Scan for the cell matching the given text and deliver its [X, Y] coordinate at center. 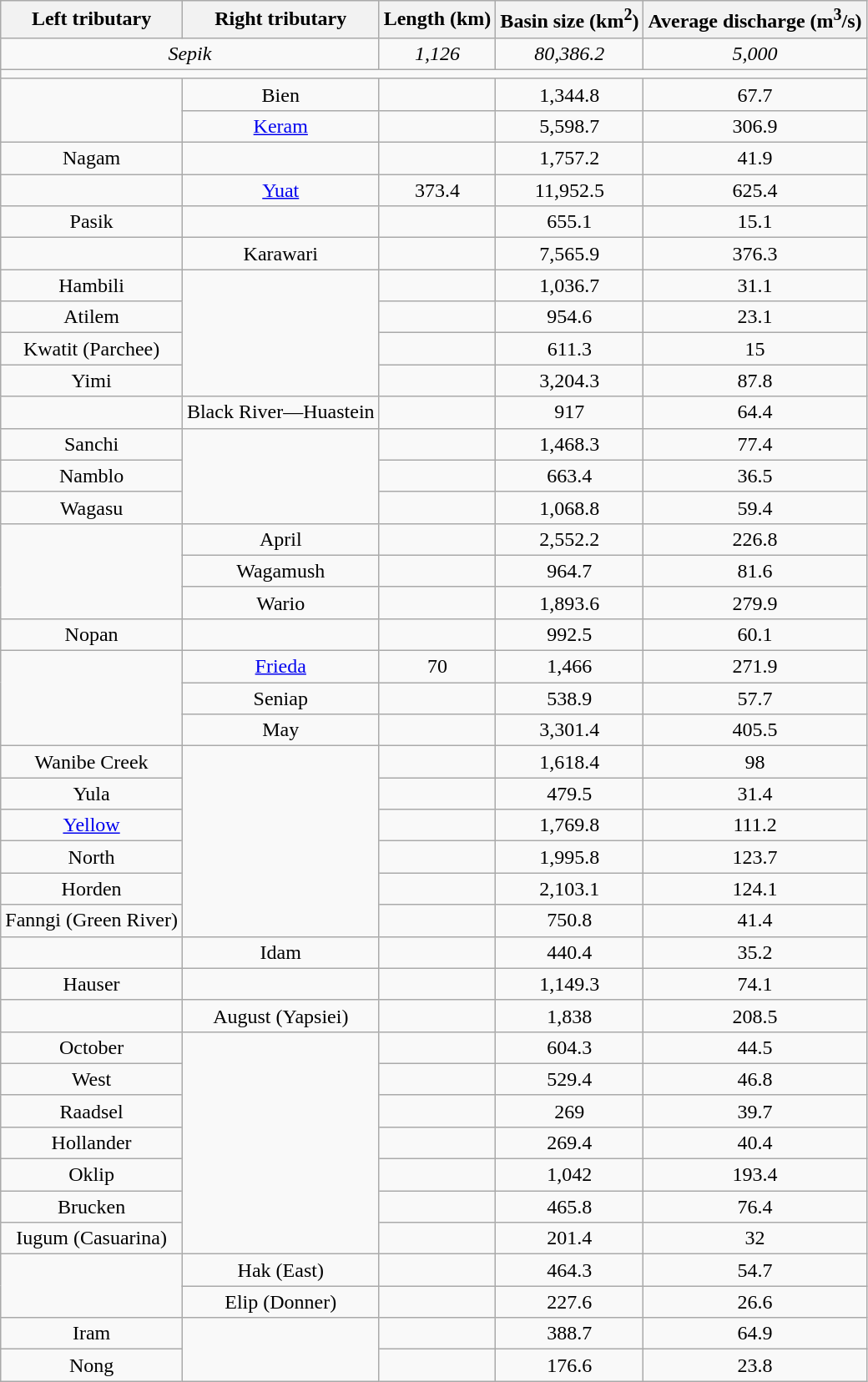
1,068.8 [569, 507]
Bien [280, 94]
Fanngi (Green River) [92, 920]
917 [569, 412]
Nong [92, 1365]
2,552.2 [569, 539]
West [92, 1079]
70 [437, 667]
1,149.3 [569, 984]
Yuat [280, 190]
39.7 [754, 1111]
1,838 [569, 1016]
32 [754, 1238]
40.4 [754, 1142]
Black River—Huastein [280, 412]
269 [569, 1111]
Wario [280, 603]
Average discharge (m3/s) [754, 20]
23.1 [754, 317]
Hak (East) [280, 1270]
Iugum (Casuarina) [92, 1238]
Brucken [92, 1207]
373.4 [437, 190]
Hambili [92, 285]
Yula [92, 794]
Yellow [92, 825]
3,301.4 [569, 730]
1,618.4 [569, 762]
Horden [92, 889]
26.6 [754, 1302]
Wagamush [280, 571]
604.3 [569, 1047]
August (Yapsiei) [280, 1016]
31.1 [754, 285]
7,565.9 [569, 254]
Wanibe Creek [92, 762]
Sepik [190, 53]
Raadsel [92, 1111]
Karawari [280, 254]
Nopan [92, 634]
Left tributary [92, 20]
74.1 [754, 984]
Right tributary [280, 20]
Length (km) [437, 20]
Basin size (km2) [569, 20]
76.4 [754, 1207]
226.8 [754, 539]
388.7 [569, 1334]
376.3 [754, 254]
Kwatit (Parchee) [92, 349]
60.1 [754, 634]
57.7 [754, 699]
1,036.7 [569, 285]
Hauser [92, 984]
Wagasu [92, 507]
440.4 [569, 952]
279.9 [754, 603]
1,344.8 [569, 94]
655.1 [569, 222]
123.7 [754, 857]
87.8 [754, 381]
15.1 [754, 222]
11,952.5 [569, 190]
October [92, 1047]
81.6 [754, 571]
3,204.3 [569, 381]
611.3 [569, 349]
1,126 [437, 53]
April [280, 539]
269.4 [569, 1142]
Sanchi [92, 444]
1,466 [569, 667]
1,995.8 [569, 857]
992.5 [569, 634]
124.1 [754, 889]
663.4 [569, 476]
529.4 [569, 1079]
5,598.7 [569, 126]
1,893.6 [569, 603]
405.5 [754, 730]
May [280, 730]
15 [754, 349]
Namblo [92, 476]
271.9 [754, 667]
Oklip [92, 1175]
98 [754, 762]
23.8 [754, 1365]
538.9 [569, 699]
306.9 [754, 126]
201.4 [569, 1238]
111.2 [754, 825]
North [92, 857]
750.8 [569, 920]
5,000 [754, 53]
Hollander [92, 1142]
44.5 [754, 1047]
193.4 [754, 1175]
77.4 [754, 444]
964.7 [569, 571]
176.6 [569, 1365]
208.5 [754, 1016]
479.5 [569, 794]
464.3 [569, 1270]
Idam [280, 952]
67.7 [754, 94]
80,386.2 [569, 53]
64.9 [754, 1334]
46.8 [754, 1079]
Atilem [92, 317]
1,769.8 [569, 825]
227.6 [569, 1302]
54.7 [754, 1270]
31.4 [754, 794]
Nagam [92, 159]
1,757.2 [569, 159]
954.6 [569, 317]
Iram [92, 1334]
2,103.1 [569, 889]
1,042 [569, 1175]
36.5 [754, 476]
465.8 [569, 1207]
35.2 [754, 952]
Frieda [280, 667]
41.4 [754, 920]
59.4 [754, 507]
1,468.3 [569, 444]
41.9 [754, 159]
Yimi [92, 381]
Elip (Donner) [280, 1302]
64.4 [754, 412]
Pasik [92, 222]
625.4 [754, 190]
Seniap [280, 699]
Keram [280, 126]
